Find where the given text appears and provide that cell's center as (X, Y) coordinate. 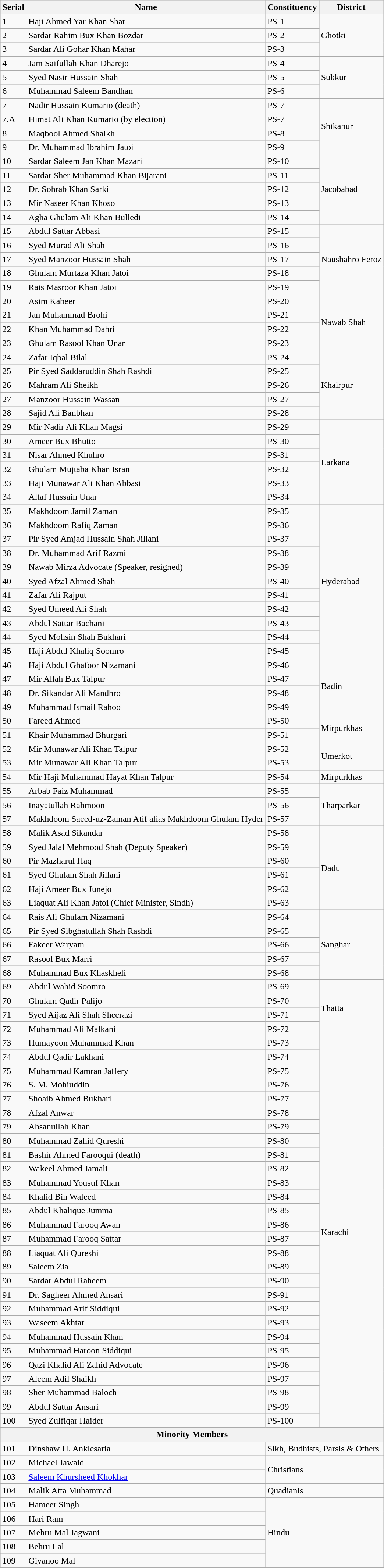
80 (13, 1141)
PS-19 (292, 287)
PS-48 (292, 693)
Tharparkar (351, 805)
Muhammad Kamran Jaffery (146, 1071)
Ghotki (351, 35)
PS-25 (292, 371)
PS-77 (292, 1099)
53 (13, 763)
Fakeer Waryam (146, 945)
PS-79 (292, 1127)
PS-58 (292, 833)
PS-55 (292, 791)
District (351, 7)
PS-62 (292, 889)
92 (13, 1309)
PS-69 (292, 987)
PS-14 (292, 217)
19 (13, 287)
PS-65 (292, 931)
Sardar Saleem Jan Khan Mazari (146, 161)
64 (13, 917)
Pir Mazharul Haq (146, 861)
Makhdoom Saeed-uz-Zaman Atif alias Makhdoom Ghulam Hyder (146, 819)
Behru Lal (146, 1547)
PS-21 (292, 315)
PS-33 (292, 483)
PS-74 (292, 1057)
Hari Ram (146, 1519)
58 (13, 833)
PS-30 (292, 441)
Haji Munawar Ali Khan Abbasi (146, 483)
Muhammad Saleem Bandhan (146, 91)
21 (13, 315)
22 (13, 329)
PS-93 (292, 1323)
69 (13, 987)
PS-9 (292, 147)
Bashir Ahmed Farooqui (death) (146, 1155)
PS-98 (292, 1393)
Haji Ahmed Yar Khan Shar (146, 21)
Muhammad Haroon Siddiqui (146, 1351)
87 (13, 1239)
104 (13, 1490)
Hameer Singh (146, 1504)
Ahsanullah Khan (146, 1127)
50 (13, 721)
84 (13, 1197)
PS-28 (292, 413)
Karachi (351, 1232)
Hindu (324, 1532)
PS-80 (292, 1141)
Zafar Iqbal Bilal (146, 357)
54 (13, 777)
30 (13, 441)
Sukkur (351, 77)
17 (13, 259)
PS-6 (292, 91)
PS-12 (292, 189)
Pir Syed Amjad Hussain Shah Jillani (146, 539)
PS-3 (292, 49)
Nadir Hussain Kumario (death) (146, 105)
57 (13, 819)
Syed Ghulam Shah Jillani (146, 875)
Khalid Bin Waleed (146, 1197)
PS-47 (292, 679)
Muhammad Ismail Rahoo (146, 707)
PS-40 (292, 581)
Dr. Muhammad Ibrahim Jatoi (146, 147)
Dr. Sohrab Khan Sarki (146, 189)
Muhammad Farooq Sattar (146, 1239)
PS-97 (292, 1379)
3 (13, 49)
Thatta (351, 1008)
PS-2 (292, 35)
Asim Kabeer (146, 301)
42 (13, 609)
PS-15 (292, 231)
Syed Zulfiqar Haider (146, 1421)
Abdul Sattar Bachani (146, 623)
PS-13 (292, 203)
PS-63 (292, 903)
37 (13, 539)
Ghulam Mujtaba Khan Isran (146, 469)
Fareed Ahmed (146, 721)
102 (13, 1462)
68 (13, 973)
PS-42 (292, 609)
Makhdoom Jamil Zaman (146, 511)
Muhammad Ali Malkani (146, 1029)
56 (13, 805)
PS-26 (292, 385)
Constituency (292, 7)
Muhammad Zahid Qureshi (146, 1141)
PS-75 (292, 1071)
Liaquat Ali Qureshi (146, 1253)
Pir Syed Saddaruddin Shah Rashdi (146, 371)
65 (13, 931)
PS-92 (292, 1309)
45 (13, 651)
109 (13, 1561)
PS-95 (292, 1351)
Dr. Muhammad Arif Razmi (146, 553)
36 (13, 525)
PS-67 (292, 959)
26 (13, 385)
Mir Nadir Ali Khan Magsi (146, 427)
Aleem Adil Shaikh (146, 1379)
Sanghar (351, 945)
16 (13, 245)
47 (13, 679)
14 (13, 217)
PS-99 (292, 1407)
Christians (324, 1469)
PS-11 (292, 175)
Haji Abdul Khaliq Soomro (146, 651)
2 (13, 35)
66 (13, 945)
88 (13, 1253)
52 (13, 749)
Syed Mohsin Shah Bukhari (146, 637)
Sajid Ali Banbhan (146, 413)
63 (13, 903)
79 (13, 1127)
Dadu (351, 868)
Malik Asad Sikandar (146, 833)
Haji Abdul Ghafoor Nizamani (146, 665)
PS-39 (292, 567)
32 (13, 469)
PS-5 (292, 77)
Sher Muhammad Baloch (146, 1393)
61 (13, 875)
Sardar Rahim Bux Khan Bozdar (146, 35)
PS-52 (292, 749)
62 (13, 889)
Inayatullah Rahmoon (146, 805)
Maqbool Ahmed Shaikh (146, 133)
Malik Atta Muhammad (146, 1490)
97 (13, 1379)
Syed Jalal Mehmood Shah (Deputy Speaker) (146, 847)
Jam Saifullah Khan Dharejo (146, 63)
71 (13, 1015)
7.A (13, 119)
Naushahro Feroz (351, 259)
PS-22 (292, 329)
98 (13, 1393)
PS-96 (292, 1365)
PS-4 (292, 63)
PS-16 (292, 245)
Muhammad Bux Khaskheli (146, 973)
13 (13, 203)
33 (13, 483)
Michael Jawaid (146, 1462)
44 (13, 637)
Syed Umeed Ali Shah (146, 609)
82 (13, 1169)
Sardar Ali Gohar Khan Mahar (146, 49)
PS-85 (292, 1211)
PS-91 (292, 1294)
85 (13, 1211)
91 (13, 1294)
PS-44 (292, 637)
Manzoor Hussain Wassan (146, 399)
Ameer Bux Bhutto (146, 441)
81 (13, 1155)
Mir Naseer Khan Khoso (146, 203)
103 (13, 1476)
Giyanoo Mal (146, 1561)
PS-72 (292, 1029)
76 (13, 1085)
Pir Syed Sibghatullah Shah Rashdi (146, 931)
10 (13, 161)
75 (13, 1071)
Syed Manzoor Hussain Shah (146, 259)
Liaquat Ali Khan Jatoi (Chief Minister, Sindh) (146, 903)
Jacobabad (351, 189)
15 (13, 231)
Larkana (351, 462)
31 (13, 455)
Saleem Khursheed Khokhar (146, 1476)
27 (13, 399)
Khair Muhammad Bhurgari (146, 735)
Mehru Mal Jagwani (146, 1533)
S. M. Mohiuddin (146, 1085)
PS-51 (292, 735)
Badin (351, 686)
Waseem Akhtar (146, 1323)
Quadianis (324, 1490)
PS-50 (292, 721)
PS-83 (292, 1183)
83 (13, 1183)
Mir Haji Muhammad Hayat Khan Talpur (146, 777)
PS-36 (292, 525)
9 (13, 147)
Zafar Ali Rajput (146, 595)
PS-1 (292, 21)
PS-32 (292, 469)
Abdul Sattar Ansari (146, 1407)
12 (13, 189)
Ghulam Murtaza Khan Jatoi (146, 273)
Muhammad Farooq Awan (146, 1225)
29 (13, 427)
Muhammad Hussain Khan (146, 1337)
Sardar Abdul Raheem (146, 1281)
Muhammad Yousuf Khan (146, 1183)
77 (13, 1099)
46 (13, 665)
86 (13, 1225)
PS-38 (292, 553)
Humayoon Muhammad Khan (146, 1043)
PS-87 (292, 1239)
6 (13, 91)
39 (13, 567)
Nawab Shah (351, 322)
PS-8 (292, 133)
70 (13, 1001)
Muhammad Arif Siddiqui (146, 1309)
PS-43 (292, 623)
PS-70 (292, 1001)
Hyderabad (351, 581)
38 (13, 553)
49 (13, 707)
Afzal Anwar (146, 1113)
PS-17 (292, 259)
PS-41 (292, 595)
PS-34 (292, 497)
Mir Allah Bux Talpur (146, 679)
Abdul Wahid Soomro (146, 987)
PS-53 (292, 763)
PS-56 (292, 805)
PS-54 (292, 777)
4 (13, 63)
106 (13, 1519)
Rais Masroor Khan Jatoi (146, 287)
PS-59 (292, 847)
5 (13, 77)
Arbab Faiz Muhammad (146, 791)
Umerkot (351, 756)
PS-37 (292, 539)
PS-45 (292, 651)
35 (13, 511)
PS-31 (292, 455)
11 (13, 175)
PS-49 (292, 707)
Dr. Sagheer Ahmed Ansari (146, 1294)
41 (13, 595)
PS-94 (292, 1337)
73 (13, 1043)
Dr. Sikandar Ali Mandhro (146, 693)
PS-76 (292, 1085)
43 (13, 623)
Altaf Hussain Unar (146, 497)
PS-66 (292, 945)
20 (13, 301)
Khan Muhammad Dahri (146, 329)
Minority Members (192, 1435)
28 (13, 413)
PS-10 (292, 161)
23 (13, 343)
Rais Ali Ghulam Nizamani (146, 917)
PS-23 (292, 343)
Agha Ghulam Ali Khan Bulledi (146, 217)
Wakeel Ahmed Jamali (146, 1169)
Nisar Ahmed Khuhro (146, 455)
Abdul Sattar Abbasi (146, 231)
Abdul Khalique Jumma (146, 1211)
18 (13, 273)
Qazi Khalid Ali Zahid Advocate (146, 1365)
24 (13, 357)
PS-60 (292, 861)
PS-27 (292, 399)
PS-81 (292, 1155)
Shoaib Ahmed Bukhari (146, 1099)
Syed Nasir Hussain Shah (146, 77)
Khairpur (351, 385)
Shikapur (351, 126)
Makhdoom Rafiq Zaman (146, 525)
PS-29 (292, 427)
8 (13, 133)
Syed Murad Ali Shah (146, 245)
PS-46 (292, 665)
Serial (13, 7)
Sardar Sher Muhammad Khan Bijarani (146, 175)
PS-20 (292, 301)
89 (13, 1267)
59 (13, 847)
60 (13, 861)
Saleem Zia (146, 1267)
Jan Muhammad Brohi (146, 315)
PS-82 (292, 1169)
PS-71 (292, 1015)
108 (13, 1547)
PS-18 (292, 273)
25 (13, 371)
Syed Aijaz Ali Shah Sheerazi (146, 1015)
PS-78 (292, 1113)
105 (13, 1504)
100 (13, 1421)
40 (13, 581)
PS-57 (292, 819)
PS-88 (292, 1253)
55 (13, 791)
Ghulam Rasool Khan Unar (146, 343)
Dinshaw H. Anklesaria (146, 1449)
Himat Ali Khan Kumario (by election) (146, 119)
99 (13, 1407)
51 (13, 735)
Name (146, 7)
Haji Ameer Bux Junejo (146, 889)
PS-84 (292, 1197)
7 (13, 105)
Sikh, Budhists, Parsis & Others (324, 1449)
PS-89 (292, 1267)
34 (13, 497)
72 (13, 1029)
95 (13, 1351)
PS-68 (292, 973)
PS-73 (292, 1043)
67 (13, 959)
Rasool Bux Marri (146, 959)
101 (13, 1449)
Abdul Qadir Lakhani (146, 1057)
94 (13, 1337)
PS-35 (292, 511)
107 (13, 1533)
PS-61 (292, 875)
PS-24 (292, 357)
PS-86 (292, 1225)
Ghulam Qadir Palijo (146, 1001)
PS-64 (292, 917)
93 (13, 1323)
Mahram Ali Sheikh (146, 385)
Nawab Mirza Advocate (Speaker, resigned) (146, 567)
PS-90 (292, 1281)
1 (13, 21)
90 (13, 1281)
96 (13, 1365)
78 (13, 1113)
48 (13, 693)
Syed Afzal Ahmed Shah (146, 581)
PS-100 (292, 1421)
74 (13, 1057)
